Pinpoint the cell where the given text exists, returning its [X, Y] midpoint coordinate. 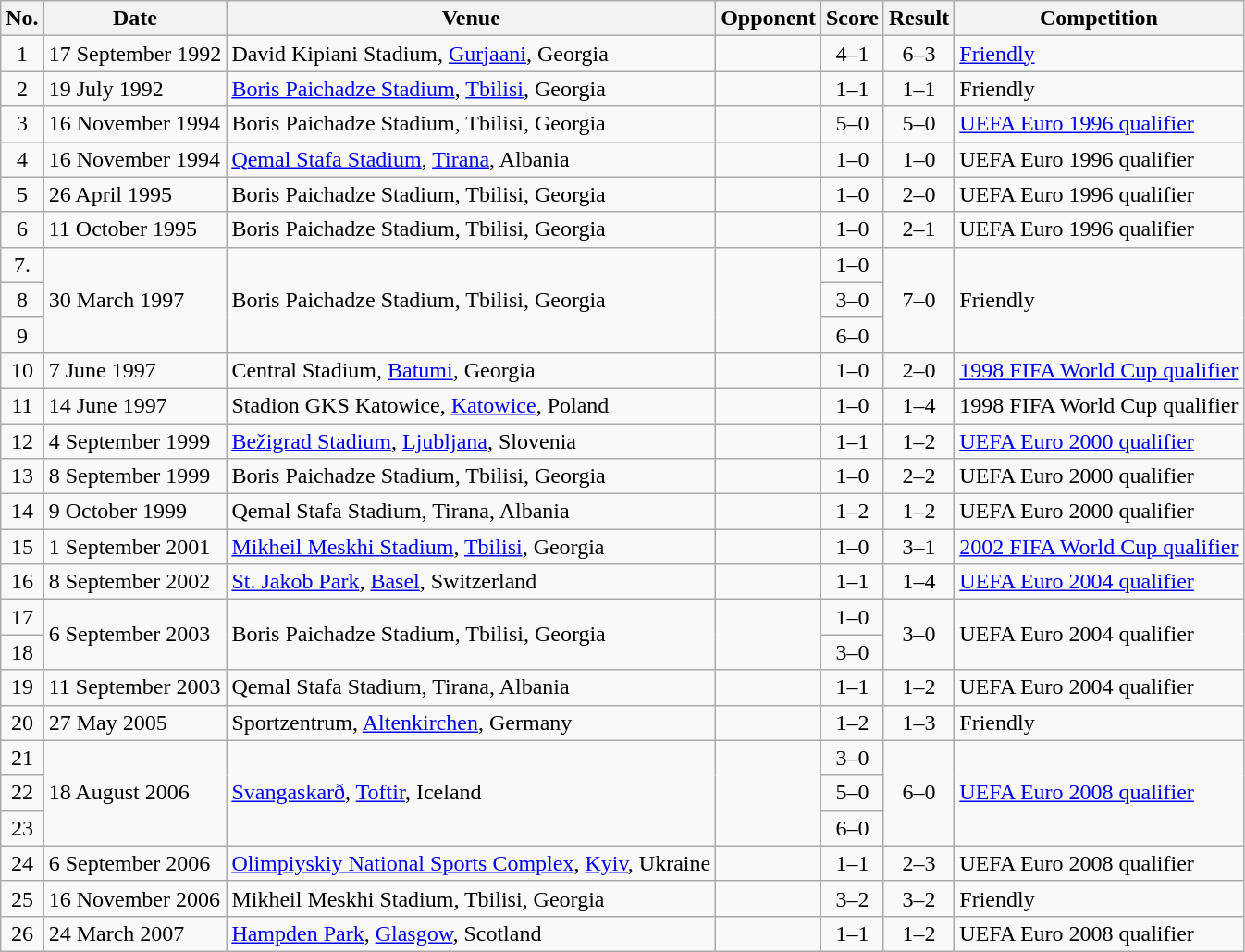
21 [22, 758]
Central Stadium, Batumi, Georgia [472, 370]
23 [22, 828]
24 [22, 863]
27 May 2005 [135, 723]
18 August 2006 [135, 793]
16 November 2006 [135, 898]
16 [22, 582]
3–1 [918, 547]
19 [22, 687]
14 June 1997 [135, 405]
Bežigrad Stadium, Ljubljana, Slovenia [472, 441]
6 September 2003 [135, 635]
26 April 1995 [135, 194]
2–3 [918, 863]
Sportzentrum, Altenkirchen, Germany [472, 723]
8 [22, 300]
4–1 [852, 54]
17 [22, 617]
9 [22, 335]
Competition [1099, 19]
3 [22, 124]
25 [22, 898]
5 [22, 194]
11 September 2003 [135, 687]
2–1 [918, 229]
2002 FIFA World Cup qualifier [1099, 547]
11 October 1995 [135, 229]
1 September 2001 [135, 547]
2 [22, 89]
2–2 [918, 476]
Olimpiyskiy National Sports Complex, Kyiv, Ukraine [472, 863]
Score [852, 19]
Opponent [769, 19]
6–3 [918, 54]
13 [22, 476]
8 September 2002 [135, 582]
20 [22, 723]
7–0 [918, 300]
7 June 1997 [135, 370]
19 July 1992 [135, 89]
18 [22, 652]
Stadion GKS Katowice, Katowice, Poland [472, 405]
St. Jakob Park, Basel, Switzerland [472, 582]
24 March 2007 [135, 933]
Venue [472, 19]
8 September 1999 [135, 476]
15 [22, 547]
Date [135, 19]
30 March 1997 [135, 300]
22 [22, 793]
6 September 2006 [135, 863]
7. [22, 265]
10 [22, 370]
Result [918, 19]
1–3 [918, 723]
4 September 1999 [135, 441]
No. [22, 19]
6 [22, 229]
1 [22, 54]
9 October 1999 [135, 512]
11 [22, 405]
17 September 1992 [135, 54]
14 [22, 512]
Svangaskarð, Toftir, Iceland [472, 793]
David Kipiani Stadium, Gurjaani, Georgia [472, 54]
4 [22, 159]
12 [22, 441]
26 [22, 933]
Hampden Park, Glasgow, Scotland [472, 933]
